Output the [X, Y] coordinate of the center of the cell containing the given text.  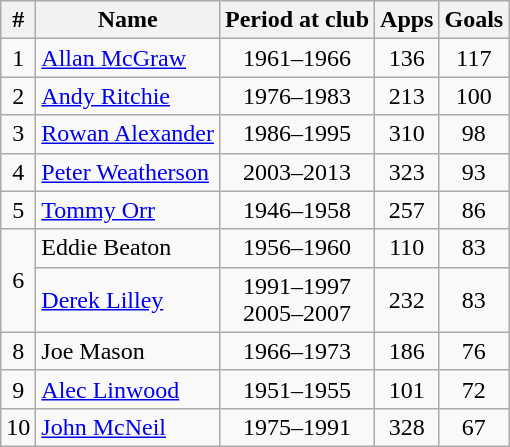
5 [18, 210]
2 [18, 96]
Derek Lilley [128, 300]
9 [18, 389]
Joe Mason [128, 351]
86 [474, 210]
1966–1973 [296, 351]
98 [474, 134]
1991–19972005–2007 [296, 300]
Allan McGraw [128, 58]
1961–1966 [296, 58]
Period at club [296, 20]
Goals [474, 20]
Tommy Orr [128, 210]
323 [407, 172]
Apps [407, 20]
67 [474, 427]
76 [474, 351]
8 [18, 351]
310 [407, 134]
117 [474, 58]
1976–1983 [296, 96]
# [18, 20]
328 [407, 427]
1986–1995 [296, 134]
100 [474, 96]
Andy Ritchie [128, 96]
110 [407, 248]
John McNeil [128, 427]
Name [128, 20]
136 [407, 58]
2003–2013 [296, 172]
1975–1991 [296, 427]
232 [407, 300]
1 [18, 58]
Eddie Beaton [128, 248]
3 [18, 134]
Alec Linwood [128, 389]
257 [407, 210]
93 [474, 172]
4 [18, 172]
186 [407, 351]
6 [18, 280]
101 [407, 389]
1951–1955 [296, 389]
Rowan Alexander [128, 134]
1956–1960 [296, 248]
72 [474, 389]
1946–1958 [296, 210]
10 [18, 427]
Peter Weatherson [128, 172]
213 [407, 96]
